Search for the cell housing the specified text and yield its (x, y) center coordinate. 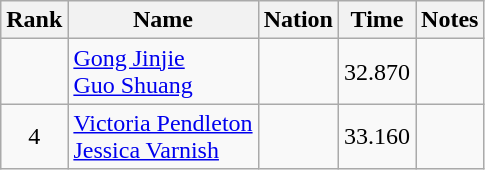
Gong JinjieGuo Shuang (163, 72)
Nation (298, 20)
Rank (34, 20)
Name (163, 20)
Victoria PendletonJessica Varnish (163, 136)
Notes (450, 20)
4 (34, 136)
33.160 (378, 136)
Time (378, 20)
32.870 (378, 72)
